Detect which cell encompasses the target text, then output its [X, Y] center coordinate. 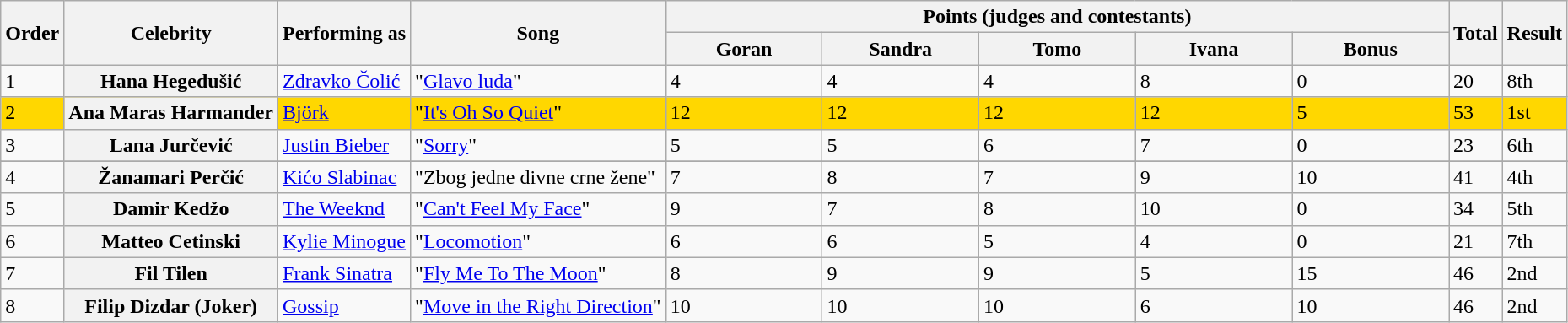
7th [1534, 241]
Frank Sinatra [344, 273]
Fil Tilen [171, 273]
8th [1534, 81]
Lana Jurčević [171, 145]
Matteo Cetinski [171, 241]
Bonus [1371, 49]
"Can't Feel My Face" [538, 209]
Order [32, 33]
41 [1476, 177]
5th [1534, 209]
Performing as [344, 33]
20 [1476, 81]
4th [1534, 177]
Kićo Slabinac [344, 177]
Filip Dizdar (Joker) [171, 305]
23 [1476, 145]
Zdravko Čolić [344, 81]
"Move in the Right Direction" [538, 305]
"Locomotion" [538, 241]
2 [32, 113]
Žanamari Perčić [171, 177]
Song [538, 33]
Total [1476, 33]
Gossip [344, 305]
Celebrity [171, 33]
1 [32, 81]
Tomo [1058, 49]
"Fly Me To The Moon" [538, 273]
21 [1476, 241]
Damir Kedžo [171, 209]
Ivana [1214, 49]
Points (judges and contestants) [1057, 17]
Ana Maras Harmander [171, 113]
3 [32, 145]
Kylie Minogue [344, 241]
Björk [344, 113]
The Weeknd [344, 209]
6th [1534, 145]
15 [1371, 273]
Justin Bieber [344, 145]
Sandra [901, 49]
Hana Hegedušić [171, 81]
34 [1476, 209]
"Sorry" [538, 145]
Goran [744, 49]
Result [1534, 33]
"It's Oh So Quiet" [538, 113]
"Glavo luda" [538, 81]
"Zbog jedne divne crne žene" [538, 177]
1st [1534, 113]
53 [1476, 113]
